Pinpoint the cell where the given text exists, returning its [X, Y] midpoint coordinate. 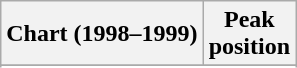
Peakposition [249, 34]
Chart (1998–1999) [102, 34]
